Pinpoint the cell where the given text exists, returning its [X, Y] midpoint coordinate. 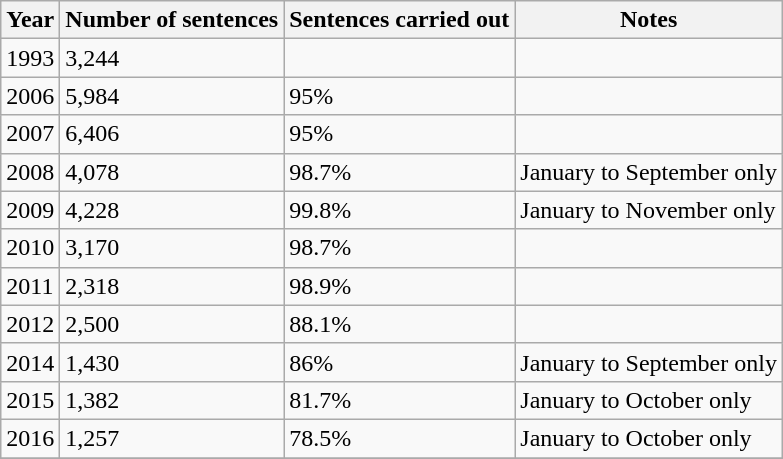
86% [400, 362]
99.8% [400, 210]
2014 [30, 362]
3,170 [172, 248]
2012 [30, 324]
2007 [30, 134]
81.7% [400, 400]
6,406 [172, 134]
2009 [30, 210]
2010 [30, 248]
4,078 [172, 172]
78.5% [400, 438]
Year [30, 20]
98.9% [400, 286]
2008 [30, 172]
2016 [30, 438]
2015 [30, 400]
4,228 [172, 210]
2,318 [172, 286]
2,500 [172, 324]
2011 [30, 286]
1,430 [172, 362]
January to November only [649, 210]
Sentences carried out [400, 20]
5,984 [172, 96]
2006 [30, 96]
Number of sentences [172, 20]
88.1% [400, 324]
1993 [30, 58]
1,382 [172, 400]
1,257 [172, 438]
3,244 [172, 58]
Notes [649, 20]
